Output the [X, Y] coordinate of the center of the cell containing the given text.  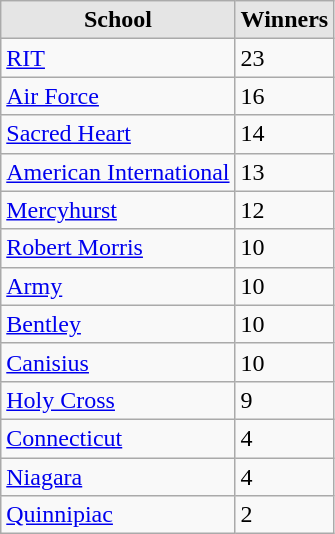
Connecticut [118, 438]
Bentley [118, 324]
RIT [118, 58]
Holy Cross [118, 400]
Army [118, 286]
Canisius [118, 362]
13 [284, 172]
Robert Morris [118, 248]
School [118, 20]
Sacred Heart [118, 134]
American International [118, 172]
16 [284, 96]
Niagara [118, 477]
23 [284, 58]
Mercyhurst [118, 210]
Winners [284, 20]
9 [284, 400]
Quinnipiac [118, 515]
12 [284, 210]
Air Force [118, 96]
2 [284, 515]
14 [284, 134]
